Find where the given text appears and provide that cell's center as (x, y) coordinate. 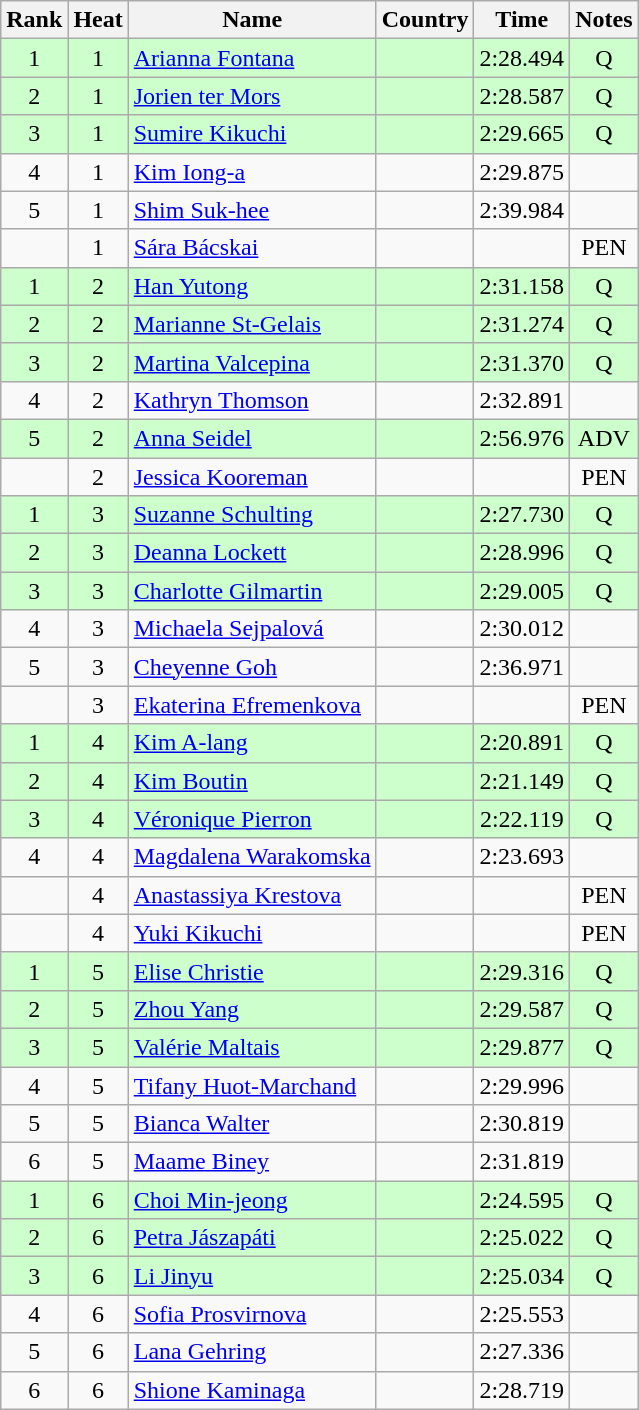
2:22.119 (522, 819)
Yuki Kikuchi (252, 933)
Notes (604, 20)
2:27.336 (522, 1352)
Country (425, 20)
Petra Jászapáti (252, 1238)
Li Jinyu (252, 1276)
Anastassiya Krestova (252, 895)
2:25.034 (522, 1276)
2:29.587 (522, 1009)
2:29.875 (522, 172)
2:29.665 (522, 134)
2:25.022 (522, 1238)
Martina Valcepina (252, 362)
2:28.494 (522, 58)
Sofia Prosvirnova (252, 1314)
2:25.553 (522, 1314)
2:28.587 (522, 96)
2:32.891 (522, 400)
Véronique Pierron (252, 819)
2:31.274 (522, 324)
Maame Biney (252, 1162)
Sára Bácskai (252, 248)
2:20.891 (522, 743)
Han Yutong (252, 286)
2:29.005 (522, 591)
Kim Boutin (252, 781)
Suzanne Schulting (252, 515)
2:39.984 (522, 210)
2:30.819 (522, 1124)
Charlotte Gilmartin (252, 591)
Sumire Kikuchi (252, 134)
2:56.976 (522, 438)
Anna Seidel (252, 438)
Arianna Fontana (252, 58)
Ekaterina Efremenkova (252, 705)
Lana Gehring (252, 1352)
Deanna Lockett (252, 553)
Time (522, 20)
2:27.730 (522, 515)
2:31.370 (522, 362)
Kathryn Thomson (252, 400)
Marianne St-Gelais (252, 324)
Valérie Maltais (252, 1047)
2:28.996 (522, 553)
2:23.693 (522, 857)
Shim Suk-hee (252, 210)
Michaela Sejpalová (252, 629)
2:31.158 (522, 286)
Tifany Huot-Marchand (252, 1085)
Magdalena Warakomska (252, 857)
Heat (98, 20)
Cheyenne Goh (252, 667)
2:36.971 (522, 667)
2:21.149 (522, 781)
ADV (604, 438)
Bianca Walter (252, 1124)
2:28.719 (522, 1390)
Choi Min-jeong (252, 1200)
2:30.012 (522, 629)
2:29.996 (522, 1085)
Elise Christie (252, 971)
Name (252, 20)
2:29.877 (522, 1047)
2:31.819 (522, 1162)
Jessica Kooreman (252, 477)
Jorien ter Mors (252, 96)
Kim Iong-a (252, 172)
Kim A-lang (252, 743)
2:29.316 (522, 971)
2:24.595 (522, 1200)
Zhou Yang (252, 1009)
Rank (34, 20)
Shione Kaminaga (252, 1390)
